Return (x, y) of the center of cell containing provided text 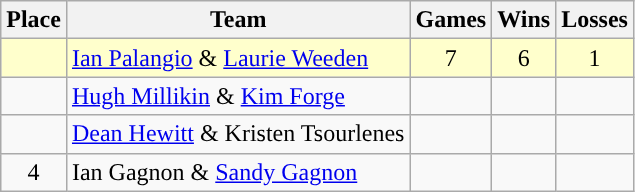
Hugh Millikin & Kim Forge (238, 96)
Dean Hewitt & Kristen Tsourlenes (238, 134)
Team (238, 20)
Wins (524, 20)
4 (34, 172)
Games (451, 20)
Place (34, 20)
1 (595, 58)
Losses (595, 20)
7 (451, 58)
6 (524, 58)
Ian Palangio & Laurie Weeden (238, 58)
Ian Gagnon & Sandy Gagnon (238, 172)
